From the cell containing the given text, extract its center point as [x, y] coordinate. 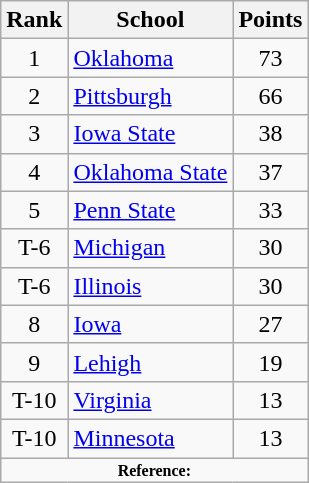
Penn State [150, 210]
Pittsburgh [150, 96]
19 [270, 362]
Oklahoma [150, 58]
Lehigh [150, 362]
9 [34, 362]
Virginia [150, 400]
5 [34, 210]
Rank [34, 20]
27 [270, 324]
4 [34, 172]
8 [34, 324]
Iowa State [150, 134]
66 [270, 96]
3 [34, 134]
Points [270, 20]
School [150, 20]
Illinois [150, 286]
Iowa [150, 324]
73 [270, 58]
2 [34, 96]
1 [34, 58]
Michigan [150, 248]
37 [270, 172]
38 [270, 134]
33 [270, 210]
Oklahoma State [150, 172]
Minnesota [150, 438]
Reference: [154, 470]
